Locate the cell with the specified text and output its (X, Y) center coordinate. 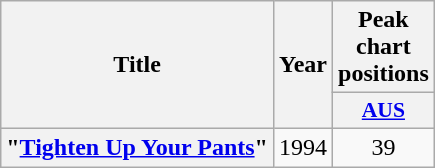
Title (138, 65)
"Tighten Up Your Pants" (138, 147)
39 (384, 147)
Peak chart positions (384, 47)
1994 (302, 147)
Year (302, 65)
AUS (384, 111)
